Locate the cell with the specified text and output its (x, y) center coordinate. 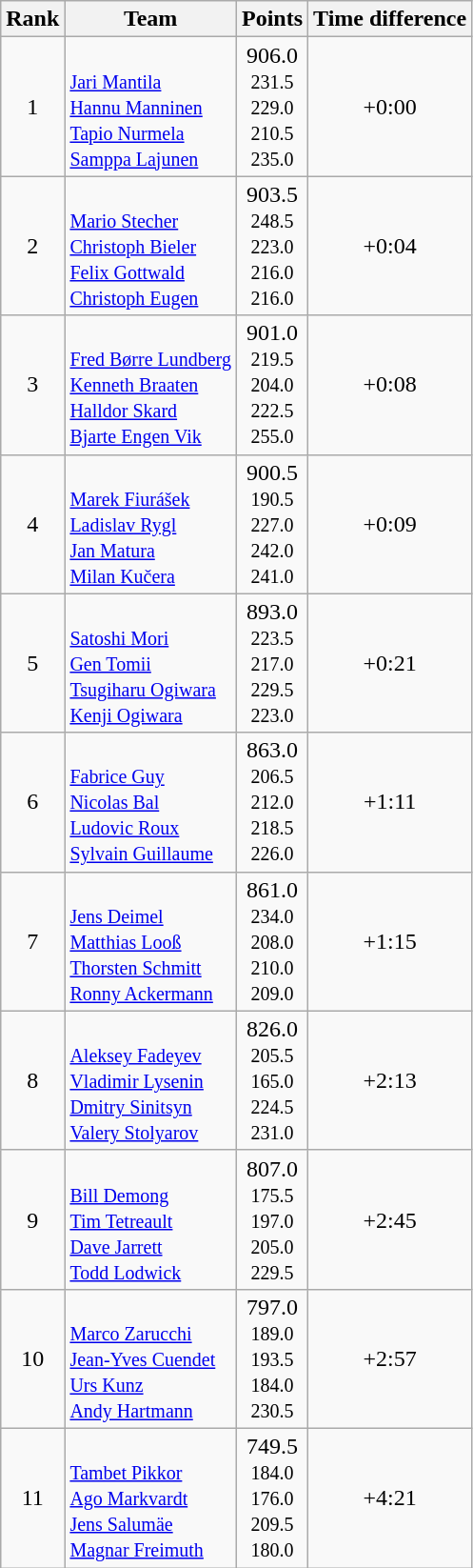
893.0 223.5 217.0 229.5 223.0 (272, 663)
8 (32, 1080)
906.0 231.5 229.0 210.5 235.0 (272, 107)
826.0 205.5 165.0 224.5 231.0 (272, 1080)
6 (32, 802)
1 (32, 107)
Time difference (390, 19)
749.5 184.0 176.0 209.5 180.0 (272, 1498)
Jens Deimel Matthias Looß Thorsten Schmitt Ronny Ackermann (150, 941)
3 (32, 385)
Jari Mantila Hannu Manninen Tapio Nurmela Samppa Lajunen (150, 107)
807.0 175.5 197.0 205.0 229.5 (272, 1219)
Fabrice Guy Nicolas Bal Ludovic Roux Sylvain Guillaume (150, 802)
797.0 189.0 193.5 184.0 230.5 (272, 1358)
Team (150, 19)
5 (32, 663)
863.0 206.5 212.0 218.5 226.0 (272, 802)
+0:00 (390, 107)
Mario Stecher Christoph Bieler Felix Gottwald Christoph Eugen (150, 246)
11 (32, 1498)
+2:45 (390, 1219)
Marek Fiurášek Ladislav Rygl Jan Matura Milan Kučera (150, 524)
10 (32, 1358)
861.0 234.0 208.0 210.0 209.0 (272, 941)
Fred Børre Lundberg Kenneth Braaten Halldor Skard Bjarte Engen Vik (150, 385)
900.5 190.5 227.0 242.0 241.0 (272, 524)
901.0 219.5 204.0 222.5 255.0 (272, 385)
4 (32, 524)
Rank (32, 19)
+1:11 (390, 802)
+2:57 (390, 1358)
2 (32, 246)
+0:04 (390, 246)
Satoshi Mori Gen Tomii Tsugiharu Ogiwara Kenji Ogiwara (150, 663)
Marco Zarucchi Jean-Yves Cuendet Urs Kunz Andy Hartmann (150, 1358)
Aleksey Fadeyev Vladimir Lysenin Dmitry Sinitsyn Valery Stolyarov (150, 1080)
Bill Demong Tim Tetreault Dave Jarrett Todd Lodwick (150, 1219)
+0:21 (390, 663)
+4:21 (390, 1498)
+2:13 (390, 1080)
7 (32, 941)
+0:08 (390, 385)
903.5 248.5 223.0 216.0 216.0 (272, 246)
Tambet Pikkor Ago Markvardt Jens Salumäe Magnar Freimuth (150, 1498)
+1:15 (390, 941)
9 (32, 1219)
+0:09 (390, 524)
Points (272, 19)
